Return the [x, y] coordinate for the center point of the cell that contains the specified text.  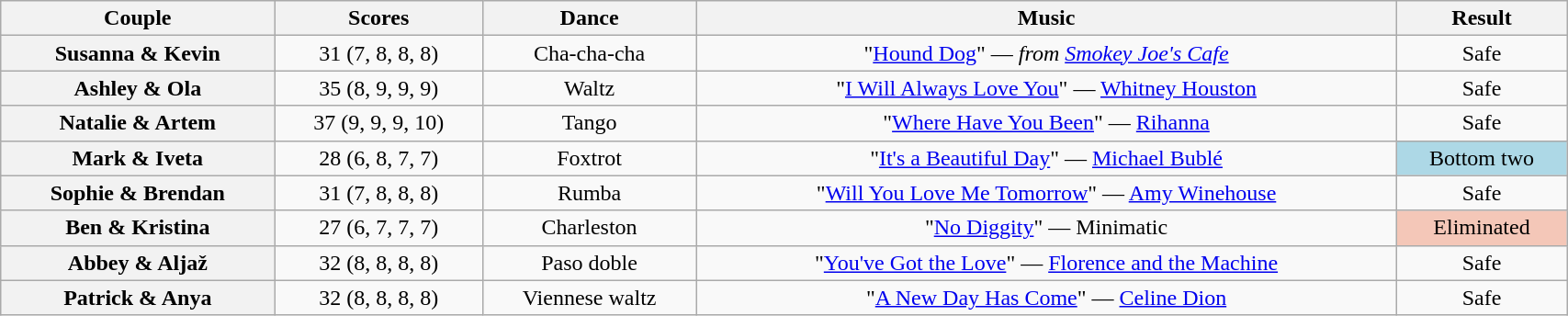
Natalie & Artem [138, 123]
"Hound Dog" — from Smokey Joe's Cafe [1047, 53]
35 (8, 9, 9, 9) [378, 88]
Ashley & Ola [138, 88]
Rumba [589, 193]
Sophie & Brendan [138, 193]
Mark & Iveta [138, 158]
Music [1047, 18]
Result [1481, 18]
"I Will Always Love You" — Whitney Houston [1047, 88]
27 (6, 7, 7, 7) [378, 228]
Scores [378, 18]
Couple [138, 18]
Charleston [589, 228]
Dance [589, 18]
Viennese waltz [589, 298]
37 (9, 9, 9, 10) [378, 123]
Ben & Kristina [138, 228]
Waltz [589, 88]
"No Diggity" — Minimatic [1047, 228]
"Will You Love Me Tomorrow" — Amy Winehouse [1047, 193]
Bottom two [1481, 158]
Tango [589, 123]
Paso doble [589, 263]
Abbey & Aljaž [138, 263]
Patrick & Anya [138, 298]
Susanna & Kevin [138, 53]
Foxtrot [589, 158]
"It's a Beautiful Day" — Michael Bublé [1047, 158]
Cha-cha-cha [589, 53]
"Where Have You Been" — Rihanna [1047, 123]
Eliminated [1481, 228]
"You've Got the Love" — Florence and the Machine [1047, 263]
28 (6, 8, 7, 7) [378, 158]
"A New Day Has Come" — Celine Dion [1047, 298]
